Capture the cell that displays the provided text and extract its [X, Y] central coordinate. 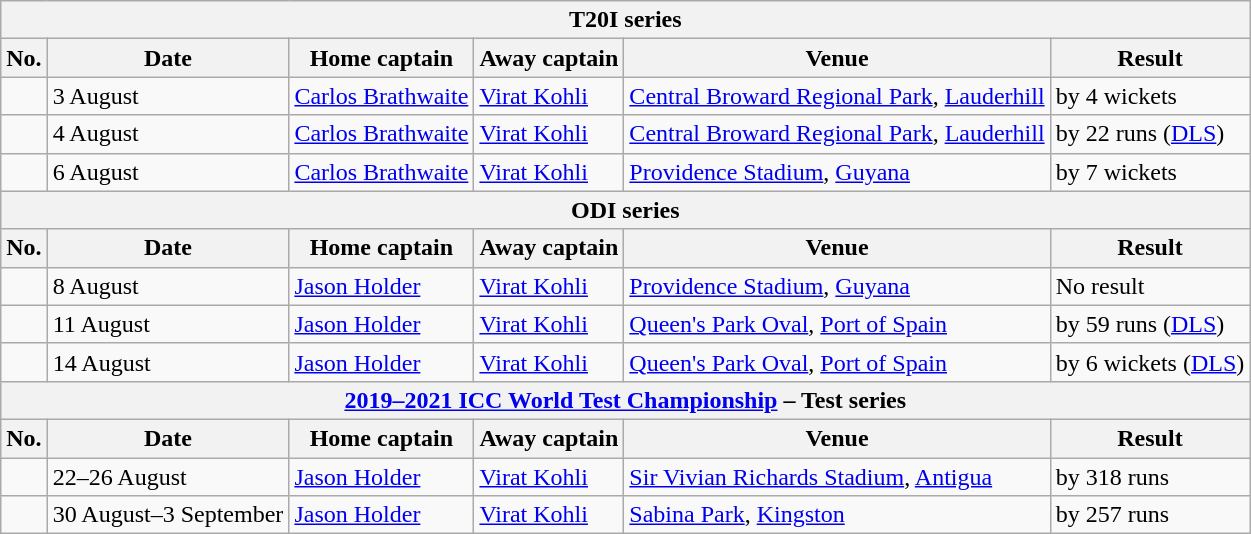
ODI series [626, 210]
14 August [168, 362]
4 August [168, 134]
by 59 runs (DLS) [1150, 324]
by 7 wickets [1150, 172]
22–26 August [168, 477]
3 August [168, 96]
30 August–3 September [168, 515]
by 6 wickets (DLS) [1150, 362]
11 August [168, 324]
2019–2021 ICC World Test Championship – Test series [626, 400]
Sabina Park, Kingston [837, 515]
by 318 runs [1150, 477]
by 22 runs (DLS) [1150, 134]
No result [1150, 286]
by 257 runs [1150, 515]
by 4 wickets [1150, 96]
Sir Vivian Richards Stadium, Antigua [837, 477]
8 August [168, 286]
6 August [168, 172]
T20I series [626, 20]
